Capture the cell that displays the provided text and extract its [X, Y] central coordinate. 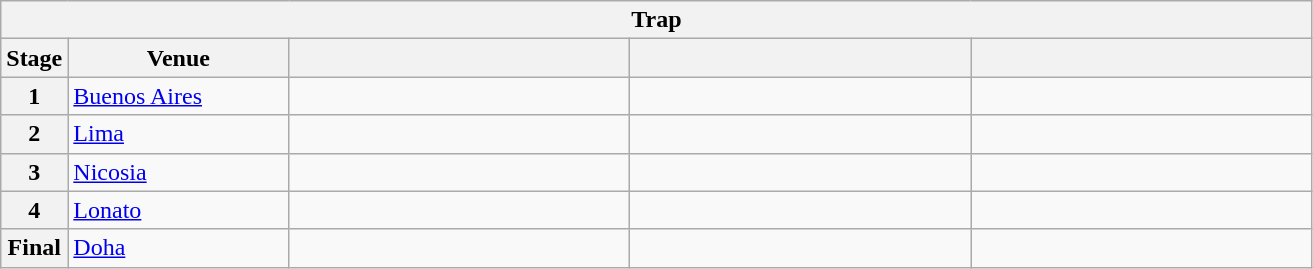
2 [34, 134]
Buenos Aires [178, 96]
Lonato [178, 210]
Doha [178, 248]
Trap [656, 20]
4 [34, 210]
Lima [178, 134]
Final [34, 248]
Venue [178, 58]
3 [34, 172]
Stage [34, 58]
Nicosia [178, 172]
1 [34, 96]
